Pinpoint the cell where the given text exists, returning its [X, Y] midpoint coordinate. 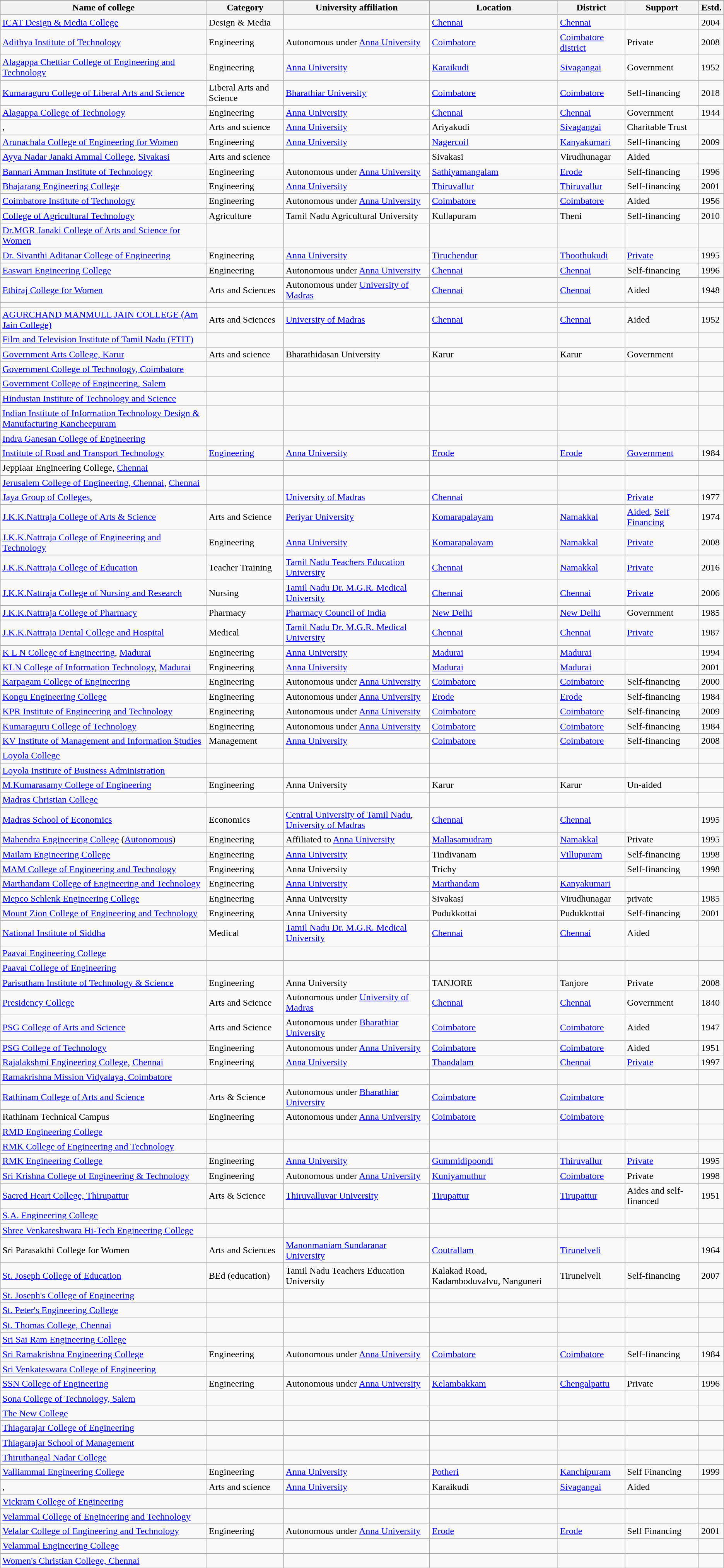
Design & Media [245, 22]
Kongu Engineering College [104, 697]
Parisutham Institute of Technology & Science [104, 982]
RMK Engineering College [104, 1161]
Kullapuram [493, 215]
National Institute of Siddha [104, 933]
Karpagam College of Engineering [104, 682]
Aides and self-financed [662, 1196]
MAM College of Engineering and Technology [104, 869]
Thiagarajar College of Engineering [104, 1428]
Presidency College [104, 1003]
2004 [711, 22]
Tanjore [592, 982]
Ethiraj College for Women [104, 290]
Chengalpattu [592, 1384]
KPR Institute of Engineering and Technology [104, 711]
BEd (education) [245, 1276]
ICAT Design & Media College [104, 22]
Paavai College of Engineering [104, 968]
Bharathidasan University [357, 354]
Tiruchendur [493, 256]
Trichy [493, 869]
Pharmacy Council of India [357, 613]
Location [493, 8]
Dr.MGR Janaki College of Arts and Science for Women [104, 236]
2000 [711, 682]
Bharathiar University [357, 93]
Support [662, 8]
1964 [711, 1250]
Mahendra Engineering College (Autonomous) [104, 840]
2018 [711, 93]
St. Peter's Engineering College [104, 1310]
RMD Engineering College [104, 1132]
Government College of Engineering, Salem [104, 384]
Hindustan Institute of Technology and Science [104, 398]
Affiliated to Anna University [357, 840]
Madras School of Economics [104, 820]
Sona College of Technology, Salem [104, 1399]
Institute of Road and Transport Technology [104, 453]
J.K.K.Nattraja College of Nursing and Research [104, 593]
Thiagarajar School of Management [104, 1443]
Jerusalem College of Engineering, Chennai, Chennai [104, 482]
1994 [711, 652]
St. Joseph's College of Engineering [104, 1295]
Manonmaniam Sundaranar University [357, 1250]
Kanchipuram [592, 1472]
Gummidipoondi [493, 1161]
Valliammai Engineering College [104, 1472]
Sri Ramakrishna Engineering College [104, 1354]
Indra Ganesan College of Engineering [104, 438]
J.K.K.Nattraja Dental College and Hospital [104, 633]
Dr. Sivanthi Aditanar College of Engineering [104, 256]
Teacher Training [245, 568]
Estd. [711, 8]
KLN College of Information Technology, Madurai [104, 667]
Kumaraguru College of Liberal Arts and Science [104, 93]
Periyar University [357, 518]
Loyola College [104, 755]
Nagercoil [493, 142]
J.K.K.Nattraja College of Education [104, 568]
Shree Venkateshwara Hi-Tech Engineering College [104, 1230]
Government Arts College, Karur [104, 354]
Name of college [104, 8]
Paavai Engineering College [104, 953]
Vickram College of Engineering [104, 1501]
Kumaraguru College of Technology [104, 726]
1977 [711, 497]
1987 [711, 633]
Ayya Nadar Janaki Ammal College, Sivakasi [104, 157]
private [662, 898]
Villupuram [592, 854]
SSN College of Engineering [104, 1384]
Coimbatore district [592, 43]
RMK College of Engineering and Technology [104, 1146]
Sri Sai Ram Engineering College [104, 1340]
Agriculture [245, 215]
Velalar College of Engineering and Technology [104, 1531]
Ariyakudi [493, 127]
1974 [711, 518]
Thandalam [493, 1062]
Velammal Engineering College [104, 1546]
Kuniyamuthur [493, 1176]
Aided, Self Financing [662, 518]
Sathiyamangalam [493, 171]
Pharmacy [245, 613]
Easwari Engineering College [104, 270]
Adithya Institute of Technology [104, 43]
1944 [711, 113]
Thiruthangal Nadar College [104, 1457]
2016 [711, 568]
Nursing [245, 593]
PSG College of Arts and Science [104, 1027]
J.K.K.Nattraja College of Arts & Science [104, 518]
The New College [104, 1413]
Management [245, 741]
Marthandam [493, 884]
Alagappa Chettiar College of Engineering and Technology [104, 67]
Government College of Technology, Coimbatore [104, 369]
K L N College of Engineering, Madurai [104, 652]
Indian Institute of Information Technology Design & Manufacturing Kancheepuram [104, 418]
Madras Christian College [104, 800]
University affiliation [357, 8]
Bhajarang Engineering College [104, 186]
Theni [592, 215]
Rathinam Technical Campus [104, 1117]
Jeppiaar Engineering College, Chennai [104, 468]
KV Institute of Management and Information Studies [104, 741]
Thoothukudi [592, 256]
Mallasamudram [493, 840]
1999 [711, 1472]
Jaya Group of Colleges, [104, 497]
Mount Zion College of Engineering and Technology [104, 913]
TANJORE [493, 982]
2010 [711, 215]
Rathinam College of Arts and Science [104, 1097]
1947 [711, 1027]
Kalakad Road, Kadamboduvalvu, Nanguneri [493, 1276]
Sri Venkateswara College of Engineering [104, 1369]
Economics [245, 820]
Tindivanam [493, 854]
Coimbatore Institute of Technology [104, 201]
College of Agricultural Technology [104, 215]
Un-aided [662, 785]
Sri Krishna College of Engineering & Technology [104, 1176]
Arunachala College of Engineering for Women [104, 142]
PSG College of Technology [104, 1048]
Ramakrishna Mission Vidyalaya, Coimbatore [104, 1077]
M.Kumarasamy College of Engineering [104, 785]
1948 [711, 290]
Women's Christian College, Chennai [104, 1561]
Thiruvalluvar University [357, 1196]
1840 [711, 1003]
Bannari Amman Institute of Technology [104, 171]
St. Thomas College, Chennai [104, 1325]
Kelambakkam [493, 1384]
Coutrallam [493, 1250]
S.A. Engineering College [104, 1216]
St. Joseph College of Education [104, 1276]
Alagappa College of Technology [104, 113]
Central University of Tamil Nadu, University of Madras [357, 820]
1997 [711, 1062]
2007 [711, 1276]
Marthandam College of Engineering and Technology [104, 884]
Rajalakshmi Engineering College, Chennai [104, 1062]
Film and Television Institute of Tamil Nadu (FTIT) [104, 340]
Liberal Arts and Science [245, 93]
Mailam Engineering College [104, 854]
Category [245, 8]
Mepco Schlenk Engineering College [104, 898]
Velammal College of Engineering and Technology [104, 1516]
1956 [711, 201]
Tamil Nadu Agricultural University [357, 215]
Charitable Trust [662, 127]
J.K.K.Nattraja College of Engineering and Technology [104, 542]
2006 [711, 593]
Potheri [493, 1472]
J.K.K.Nattraja College of Pharmacy [104, 613]
Sri Parasakthi College for Women [104, 1250]
District [592, 8]
Loyola Institute of Business Administration [104, 770]
Sacred Heart College, Thirupattur [104, 1196]
AGURCHAND MANMULL JAIN COLLEGE (Am Jain College) [104, 319]
